Determine the (x, y) coordinate at the center of the cell enclosing the given text.  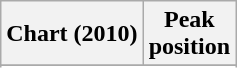
Chart (2010) (72, 34)
Peakposition (189, 34)
